Identify which cell holds the provided text, then report its (X, Y) central coordinate. 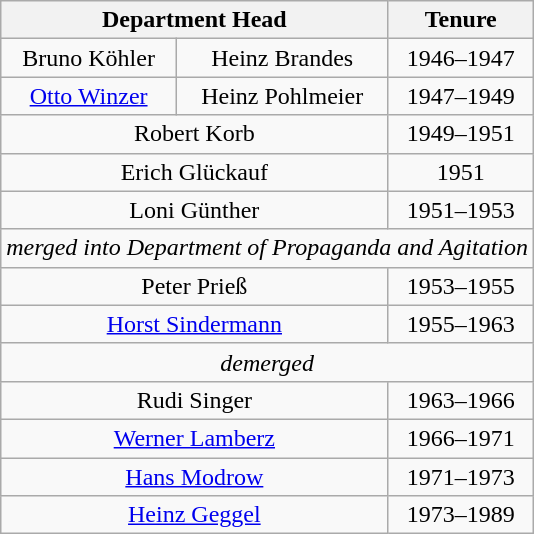
Department Head (194, 20)
1946–1947 (461, 58)
1971–1973 (461, 477)
merged into Department of Propaganda and Agitation (268, 248)
Tenure (461, 20)
1953–1955 (461, 286)
1951–1953 (461, 210)
Erich Glückauf (194, 172)
Hans Modrow (194, 477)
Heinz Pohlmeier (282, 96)
Otto Winzer (89, 96)
Horst Sindermann (194, 324)
1963–1966 (461, 400)
1949–1951 (461, 134)
Bruno Köhler (89, 58)
1955–1963 (461, 324)
1966–1971 (461, 438)
Heinz Brandes (282, 58)
demerged (268, 362)
Robert Korb (194, 134)
Heinz Geggel (194, 515)
Werner Lamberz (194, 438)
1951 (461, 172)
Loni Günther (194, 210)
1947–1949 (461, 96)
1973–1989 (461, 515)
Rudi Singer (194, 400)
Peter Prieß (194, 286)
